From the cell containing the given text, extract its center point as (x, y) coordinate. 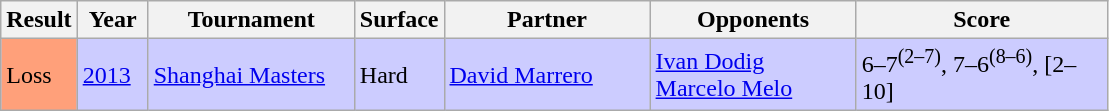
Surface (399, 20)
Partner (547, 20)
2013 (112, 75)
Result (39, 20)
Hard (399, 75)
6–7(2–7), 7–6(8–6), [2–10] (982, 75)
Shanghai Masters (251, 75)
David Marrero (547, 75)
Tournament (251, 20)
Year (112, 20)
Ivan Dodig Marcelo Melo (753, 75)
Opponents (753, 20)
Score (982, 20)
Loss (39, 75)
